Search for the cell housing the specified text and yield its (X, Y) center coordinate. 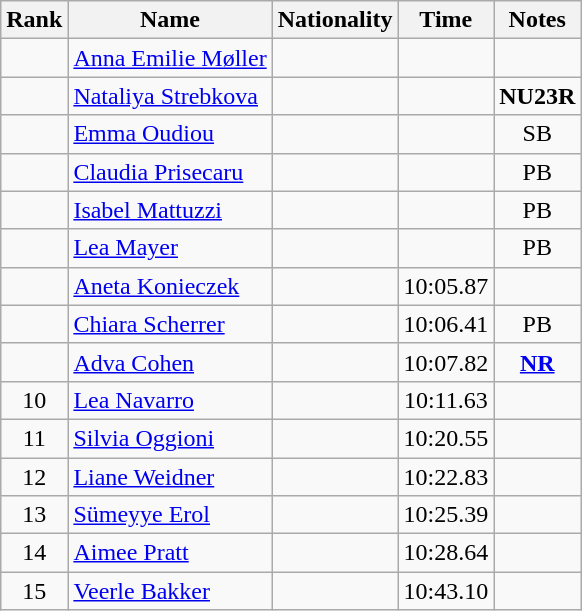
Lea Navarro (170, 400)
10:05.87 (446, 286)
Claudia Prisecaru (170, 172)
Veerle Bakker (170, 591)
10:25.39 (446, 515)
NR (538, 362)
10:28.64 (446, 553)
10:11.63 (446, 400)
Emma Oudiou (170, 134)
Nataliya Strebkova (170, 96)
Chiara Scherrer (170, 324)
Silvia Oggioni (170, 438)
Adva Cohen (170, 362)
14 (34, 553)
Sümeyye Erol (170, 515)
Anna Emilie Møller (170, 58)
NU23R (538, 96)
11 (34, 438)
Time (446, 20)
Aneta Konieczek (170, 286)
Lea Mayer (170, 248)
10:06.41 (446, 324)
SB (538, 134)
10:22.83 (446, 477)
Aimee Pratt (170, 553)
10 (34, 400)
15 (34, 591)
Name (170, 20)
Rank (34, 20)
10:07.82 (446, 362)
10:20.55 (446, 438)
Nationality (335, 20)
Isabel Mattuzzi (170, 210)
Notes (538, 20)
Liane Weidner (170, 477)
10:43.10 (446, 591)
13 (34, 515)
12 (34, 477)
